Find where the given text appears and provide that cell's center as (X, Y) coordinate. 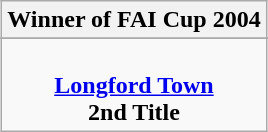
Winner of FAI Cup 2004 (134, 20)
Longford Town2nd Title (134, 85)
